Capture the cell that displays the provided text and extract its (x, y) central coordinate. 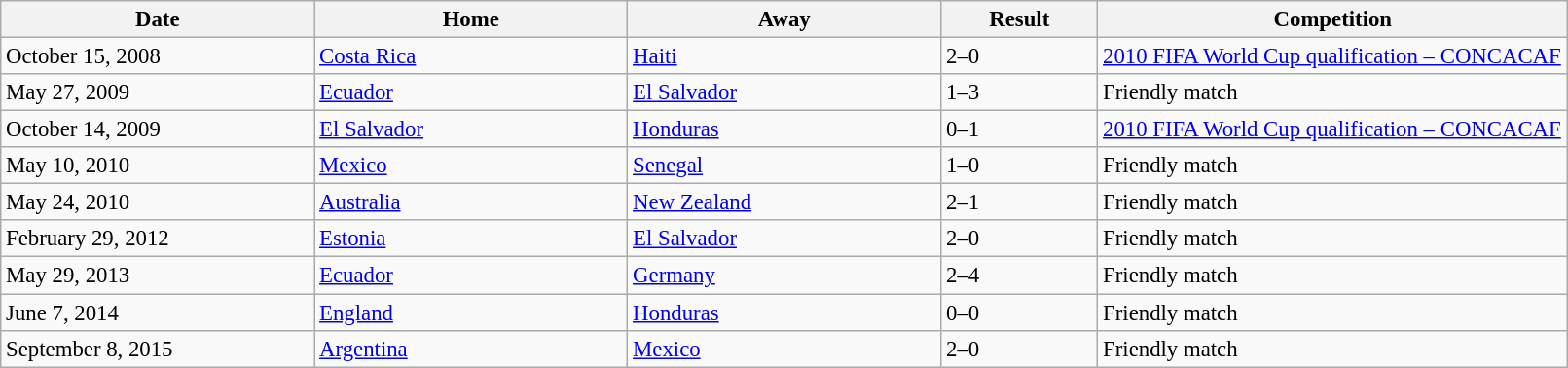
Australia (471, 202)
2–4 (1020, 276)
Home (471, 19)
May 10, 2010 (158, 166)
England (471, 313)
0–0 (1020, 313)
New Zealand (784, 202)
Argentina (471, 349)
Competition (1333, 19)
0–1 (1020, 129)
Result (1020, 19)
1–3 (1020, 92)
October 14, 2009 (158, 129)
May 29, 2013 (158, 276)
Costa Rica (471, 56)
May 24, 2010 (158, 202)
Senegal (784, 166)
Date (158, 19)
June 7, 2014 (158, 313)
Estonia (471, 239)
February 29, 2012 (158, 239)
Away (784, 19)
May 27, 2009 (158, 92)
Germany (784, 276)
October 15, 2008 (158, 56)
2–1 (1020, 202)
1–0 (1020, 166)
September 8, 2015 (158, 349)
Haiti (784, 56)
